Provide the (x, y) coordinate of the cell's center where the given text is located.  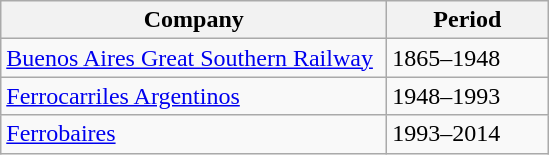
Ferrocarriles Argentinos (194, 96)
1865–1948 (468, 58)
Ferrobaires (194, 134)
Buenos Aires Great Southern Railway (194, 58)
Period (468, 20)
1993–2014 (468, 134)
1948–1993 (468, 96)
Company (194, 20)
